For the text-containing cell, return its midpoint in (x, y) coordinate format. 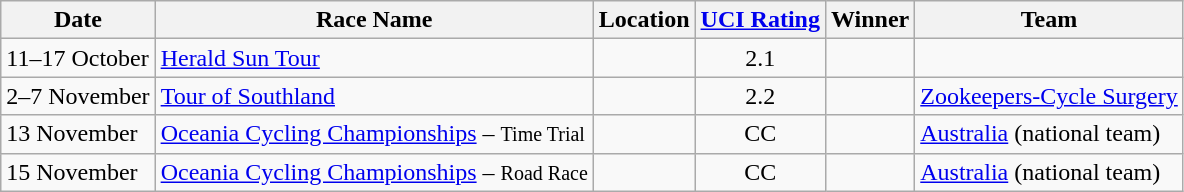
Location (644, 20)
Oceania Cycling Championships – Road Race (374, 172)
Date (78, 20)
11–17 October (78, 58)
13 November (78, 134)
Winner (870, 20)
Zookeepers-Cycle Surgery (1050, 96)
Tour of Southland (374, 96)
Herald Sun Tour (374, 58)
Team (1050, 20)
UCI Rating (760, 20)
15 November (78, 172)
Oceania Cycling Championships – Time Trial (374, 134)
2.1 (760, 58)
2.2 (760, 96)
Race Name (374, 20)
2–7 November (78, 96)
